Find where the given text appears and provide that cell's center as (x, y) coordinate. 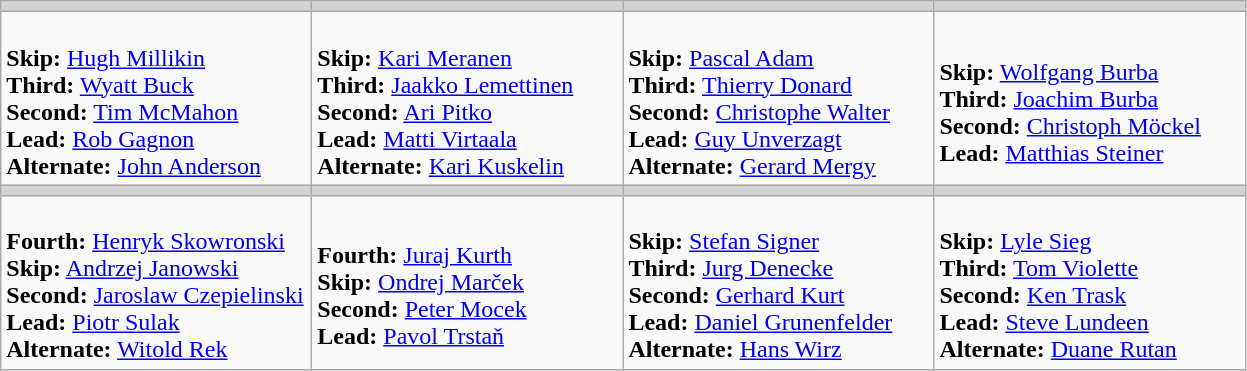
Skip: Pascal Adam Third: Thierry Donard Second: Christophe Walter Lead: Guy Unverzagt Alternate: Gerard Mergy (778, 98)
Skip: Lyle Sieg Third: Tom Violette Second: Ken Trask Lead: Steve Lundeen Alternate: Duane Rutan (1090, 282)
Skip: Hugh Millikin Third: Wyatt Buck Second: Tim McMahon Lead: Rob Gagnon Alternate: John Anderson (156, 98)
Fourth: Juraj Kurth Skip: Ondrej Marček Second: Peter Mocek Lead: Pavol Trstaň (468, 282)
Skip: Stefan Signer Third: Jurg Denecke Second: Gerhard Kurt Lead: Daniel Grunenfelder Alternate: Hans Wirz (778, 282)
Skip: Kari Meranen Third: Jaakko Lemettinen Second: Ari Pitko Lead: Matti Virtaala Alternate: Kari Kuskelin (468, 98)
Fourth: Henryk Skowronski Skip: Andrzej Janowski Second: Jaroslaw Czepielinski Lead: Piotr Sulak Alternate: Witold Rek (156, 282)
Skip: Wolfgang Burba Third: Joachim Burba Second: Christoph Möckel Lead: Matthias Steiner (1090, 98)
